Find where the given text appears and provide that cell's center as [X, Y] coordinate. 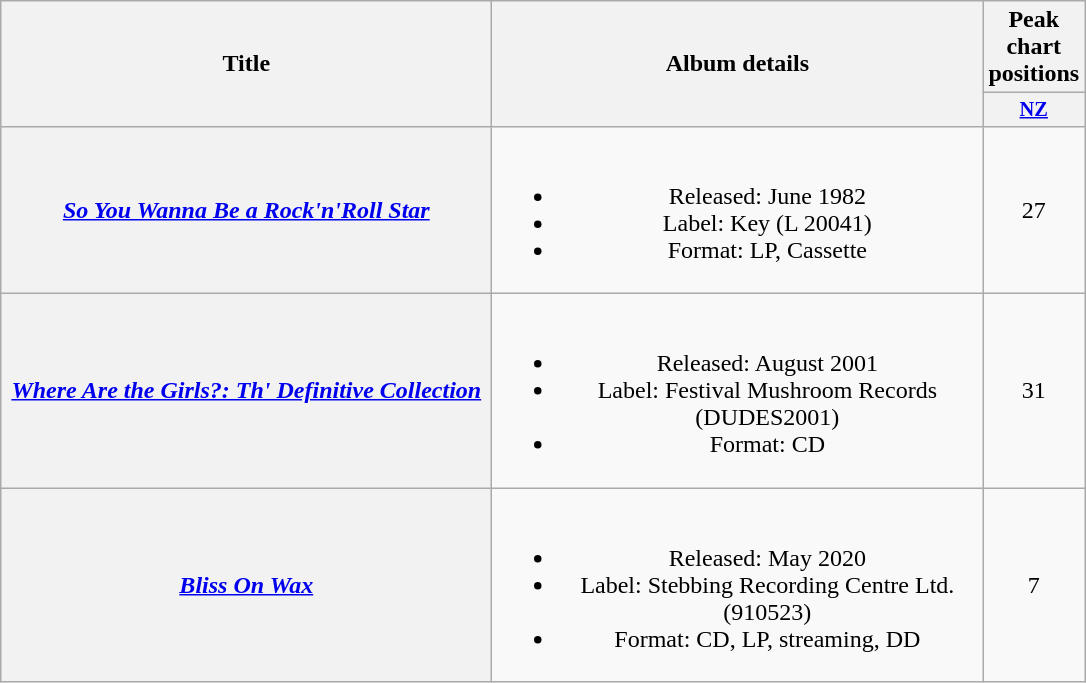
7 [1034, 585]
Released: May 2020Label: Stebbing Recording Centre Ltd. (910523)Format: CD, LP, streaming, DD [738, 585]
Released: June 1982Label: Key (L 20041)Format: LP, Cassette [738, 210]
Album details [738, 64]
Title [246, 64]
NZ [1034, 110]
Bliss On Wax [246, 585]
31 [1034, 391]
So You Wanna Be a Rock'n'Roll Star [246, 210]
Peak chartpositions [1034, 47]
Released: August 2001Label: Festival Mushroom Records (DUDES2001)Format: CD [738, 391]
Where Are the Girls?: Th' Definitive Collection [246, 391]
27 [1034, 210]
